Output the (X, Y) coordinate of the center of the cell containing the given text.  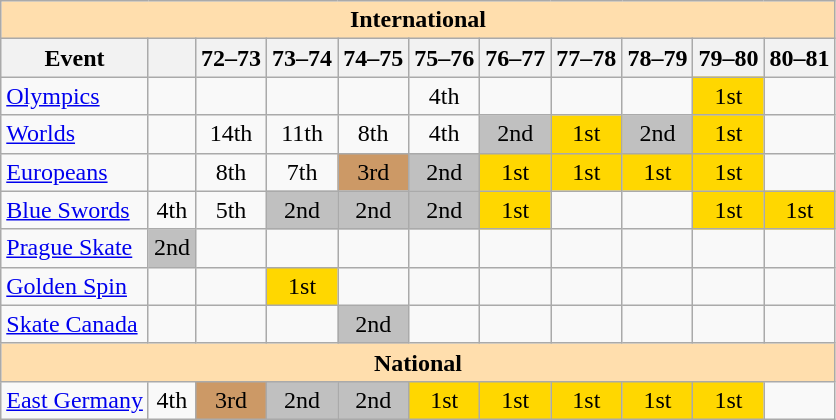
Skate Canada (75, 324)
East Germany (75, 400)
11th (302, 134)
77–78 (586, 58)
73–74 (302, 58)
Prague Skate (75, 248)
Golden Spin (75, 286)
Worlds (75, 134)
5th (230, 210)
78–79 (658, 58)
Europeans (75, 172)
Event (75, 58)
76–77 (516, 58)
International (418, 20)
72–73 (230, 58)
Olympics (75, 96)
14th (230, 134)
75–76 (444, 58)
National (418, 362)
74–75 (374, 58)
80–81 (800, 58)
7th (302, 172)
79–80 (728, 58)
Blue Swords (75, 210)
